Output the [X, Y] coordinate of the center of the cell containing the given text.  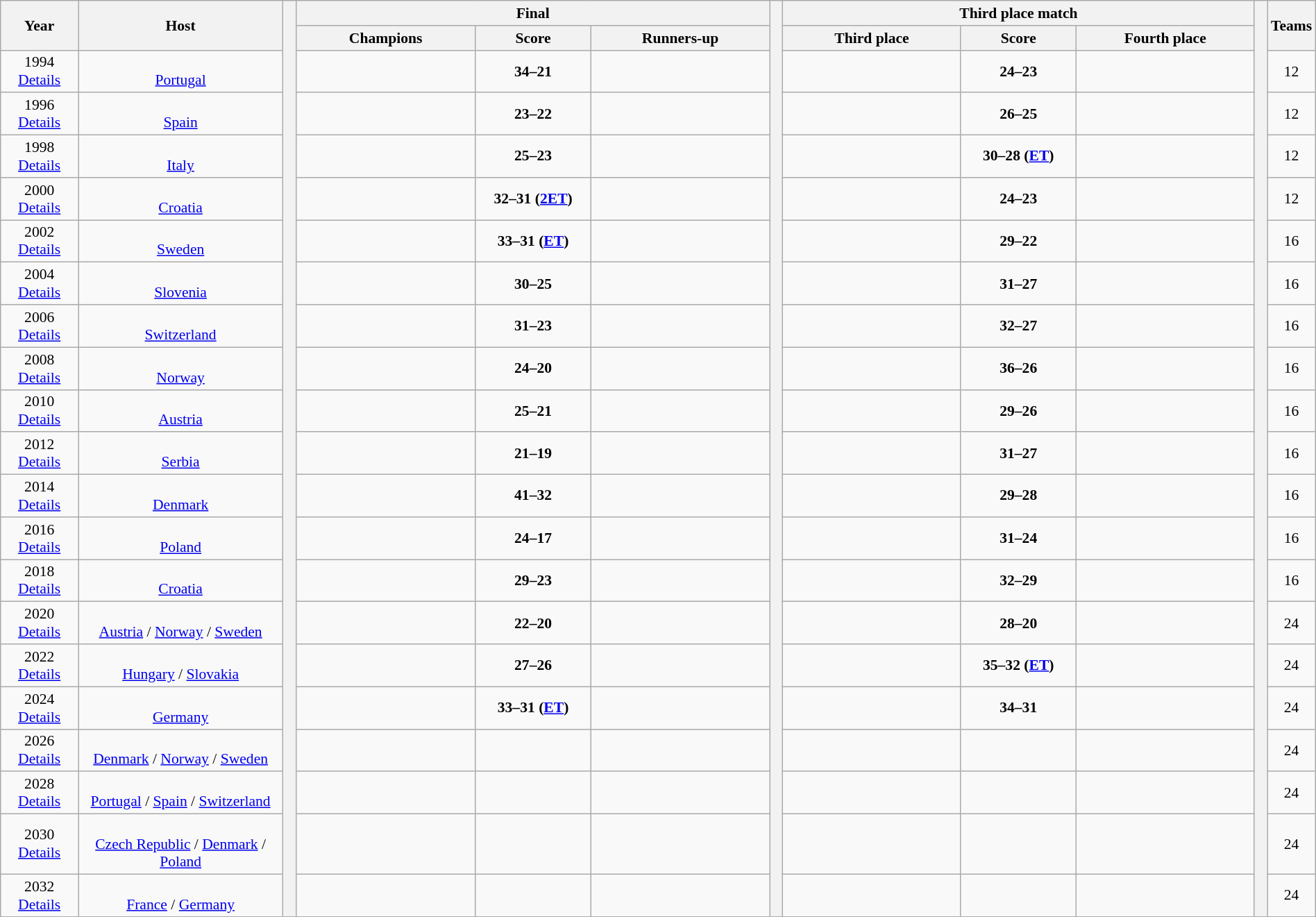
Denmark [180, 496]
32–29 [1018, 580]
41–32 [533, 496]
Serbia [180, 454]
Sweden [180, 242]
2002Details [40, 242]
Slovenia [180, 283]
2020Details [40, 623]
29–23 [533, 580]
29–28 [1018, 496]
Hungary / Slovakia [180, 665]
Third place [872, 38]
31–24 [1018, 539]
2012Details [40, 454]
France / Germany [180, 895]
32–31 (2ET) [533, 199]
34–21 [533, 71]
Czech Republic / Denmark / Poland [180, 844]
2008Details [40, 368]
30–28 (ET) [1018, 157]
2016Details [40, 539]
2028Details [40, 793]
2024Details [40, 708]
2032Details [40, 895]
Poland [180, 539]
Switzerland [180, 326]
Third place match [1019, 13]
25–23 [533, 157]
36–26 [1018, 368]
Champions [386, 38]
32–27 [1018, 326]
24–20 [533, 368]
22–20 [533, 623]
26–25 [1018, 114]
25–21 [533, 411]
Norway [180, 368]
Austria [180, 411]
1994Details [40, 71]
Teams [1291, 25]
34–31 [1018, 708]
Portugal / Spain / Switzerland [180, 793]
Final [533, 13]
Year [40, 25]
29–26 [1018, 411]
Portugal [180, 71]
Host [180, 25]
2026Details [40, 750]
28–20 [1018, 623]
2018Details [40, 580]
23–22 [533, 114]
1998Details [40, 157]
Austria / Norway / Sweden [180, 623]
2022Details [40, 665]
31–23 [533, 326]
21–19 [533, 454]
Runners-up [680, 38]
35–32 (ET) [1018, 665]
2010Details [40, 411]
2004Details [40, 283]
2030Details [40, 844]
30–25 [533, 283]
Spain [180, 114]
2000Details [40, 199]
24–17 [533, 539]
Germany [180, 708]
2014Details [40, 496]
Denmark / Norway / Sweden [180, 750]
1996Details [40, 114]
Italy [180, 157]
29–22 [1018, 242]
Fourth place [1165, 38]
27–26 [533, 665]
2006Details [40, 326]
